For the text-containing cell, return its midpoint in [X, Y] coordinate format. 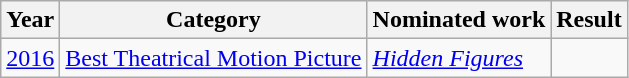
Hidden Figures [459, 58]
Category [214, 20]
Result [589, 20]
Nominated work [459, 20]
Year [30, 20]
2016 [30, 58]
Best Theatrical Motion Picture [214, 58]
